Capture the cell that displays the provided text and extract its [x, y] central coordinate. 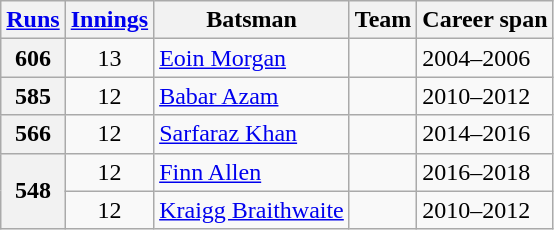
Babar Azam [252, 96]
Runs [33, 20]
548 [33, 191]
2016–2018 [485, 172]
2004–2006 [485, 58]
2014–2016 [485, 134]
Innings [109, 20]
13 [109, 58]
Sarfaraz Khan [252, 134]
Finn Allen [252, 172]
Kraigg Braithwaite [252, 210]
606 [33, 58]
Batsman [252, 20]
585 [33, 96]
Career span [485, 20]
Eoin Morgan [252, 58]
Team [383, 20]
566 [33, 134]
